Output the (x, y) coordinate of the center of the cell containing the given text.  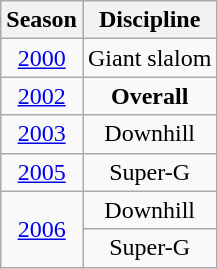
Giant slalom (149, 58)
2006 (42, 229)
2000 (42, 58)
2003 (42, 134)
Season (42, 20)
Overall (149, 96)
2002 (42, 96)
Discipline (149, 20)
2005 (42, 172)
